Search for the cell housing the specified text and yield its (X, Y) center coordinate. 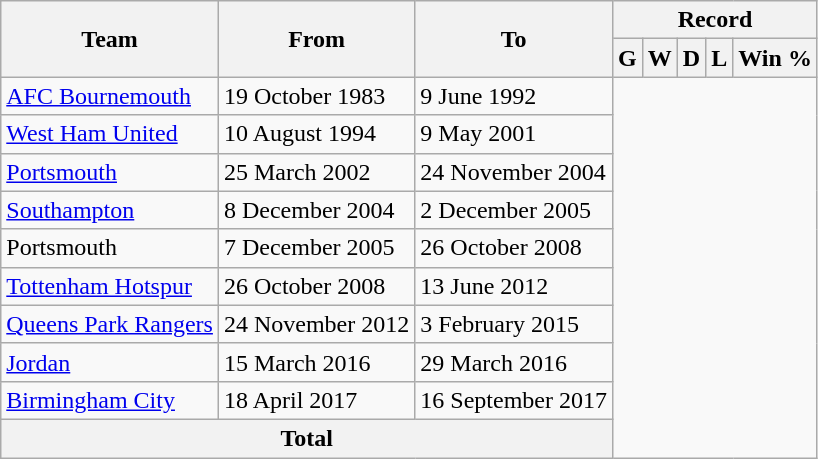
15 March 2016 (316, 362)
24 November 2012 (316, 324)
9 June 1992 (514, 96)
24 November 2004 (514, 172)
19 October 1983 (316, 96)
Queens Park Rangers (110, 324)
10 August 1994 (316, 134)
D (691, 58)
Jordan (110, 362)
AFC Bournemouth (110, 96)
2 December 2005 (514, 210)
3 February 2015 (514, 324)
West Ham United (110, 134)
From (316, 39)
Southampton (110, 210)
29 March 2016 (514, 362)
Team (110, 39)
W (660, 58)
7 December 2005 (316, 248)
Record (714, 20)
L (720, 58)
Tottenham Hotspur (110, 286)
Total (307, 438)
Birmingham City (110, 400)
To (514, 39)
16 September 2017 (514, 400)
Win % (776, 58)
13 June 2012 (514, 286)
8 December 2004 (316, 210)
18 April 2017 (316, 400)
G (627, 58)
25 March 2002 (316, 172)
9 May 2001 (514, 134)
